Return [x, y] of the center of cell containing provided text 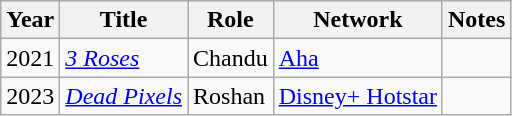
Title [124, 20]
Role [231, 20]
Year [30, 20]
Dead Pixels [124, 96]
2023 [30, 96]
3 Roses [124, 58]
Disney+ Hotstar [358, 96]
Aha [358, 58]
Network [358, 20]
Notes [476, 20]
Chandu [231, 58]
Roshan [231, 96]
2021 [30, 58]
